Pinpoint the cell where the given text exists, returning its [x, y] midpoint coordinate. 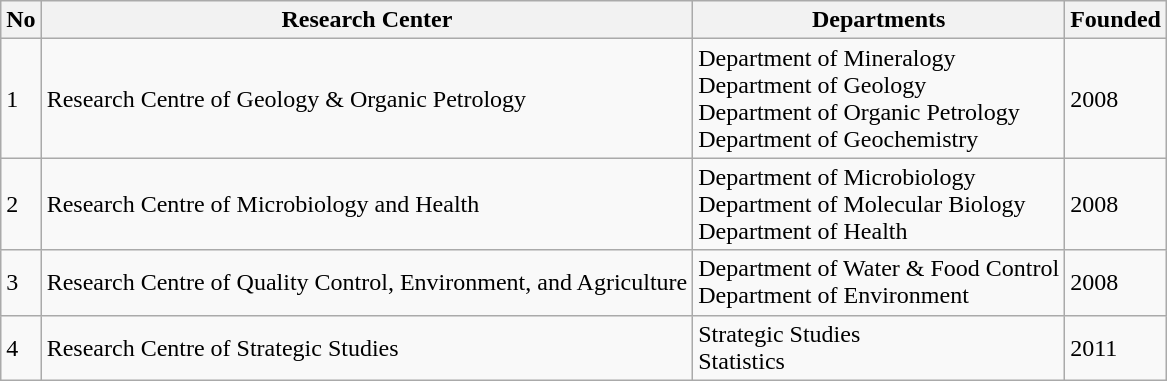
3 [21, 282]
Departments [879, 20]
Research Centre of Microbiology and Health [367, 204]
2011 [1116, 348]
Research Centre of Strategic Studies [367, 348]
Strategic StudiesStatistics [879, 348]
Department of Water & Food ControlDepartment of Environment [879, 282]
Department of MineralogyDepartment of GeologyDepartment of Organic PetrologyDepartment of Geochemistry [879, 98]
Department of MicrobiologyDepartment of Molecular BiologyDepartment of Health [879, 204]
Research Centre of Geology & Organic Petrology [367, 98]
Research Centre of Quality Control, Environment, and Agriculture [367, 282]
No [21, 20]
4 [21, 348]
Founded [1116, 20]
2 [21, 204]
1 [21, 98]
Research Center [367, 20]
